Return (X, Y) of the center of cell containing provided text 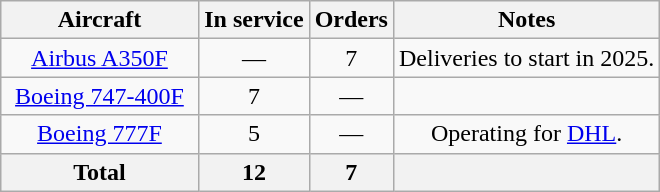
Deliveries to start in 2025. (526, 58)
In service (254, 20)
Boeing 747-400F (100, 96)
Aircraft (100, 20)
Operating for DHL. (526, 134)
Orders (351, 20)
Notes (526, 20)
Boeing 777F (100, 134)
Total (100, 172)
12 (254, 172)
Airbus A350F (100, 58)
5 (254, 134)
